Find where the given text appears and provide that cell's center as [x, y] coordinate. 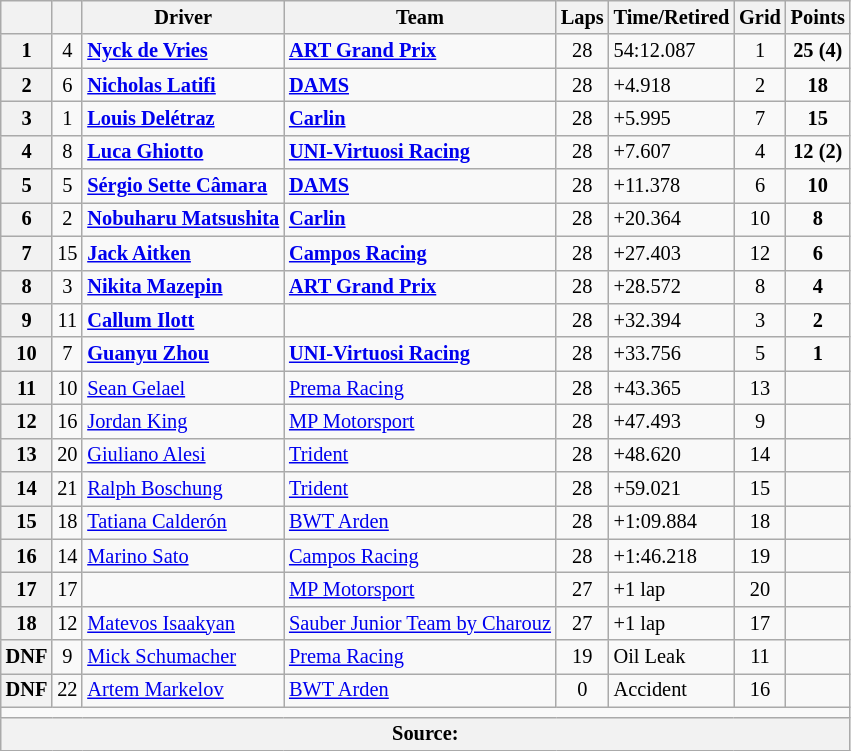
Ralph Boschung [183, 489]
+4.918 [672, 85]
Luca Ghiotto [183, 152]
Mick Schumacher [183, 657]
Oil Leak [672, 657]
Nikita Mazepin [183, 287]
Guanyu Zhou [183, 354]
Louis Delétraz [183, 118]
+47.493 [672, 421]
+48.620 [672, 455]
+1:46.218 [672, 556]
Points [818, 17]
Marino Sato [183, 556]
+11.378 [672, 186]
Nyck de Vries [183, 51]
+27.403 [672, 253]
Artem Markelov [183, 690]
Sean Gelael [183, 388]
Nicholas Latifi [183, 85]
12 (2) [818, 152]
+20.364 [672, 219]
Team [420, 17]
54:12.087 [672, 51]
21 [67, 489]
Time/Retired [672, 17]
+59.021 [672, 489]
+28.572 [672, 287]
Accident [672, 690]
Sérgio Sette Câmara [183, 186]
+43.365 [672, 388]
Nobuharu Matsushita [183, 219]
0 [582, 690]
+5.995 [672, 118]
Sauber Junior Team by Charouz [420, 623]
Driver [183, 17]
Source: [426, 734]
Tatiana Calderón [183, 522]
22 [67, 690]
Jack Aitken [183, 253]
+33.756 [672, 354]
Giuliano Alesi [183, 455]
Matevos Isaakyan [183, 623]
Callum Ilott [183, 320]
Jordan King [183, 421]
+1:09.884 [672, 522]
+7.607 [672, 152]
25 (4) [818, 51]
+32.394 [672, 320]
Grid [760, 17]
Laps [582, 17]
